Capture the cell that displays the provided text and extract its [X, Y] central coordinate. 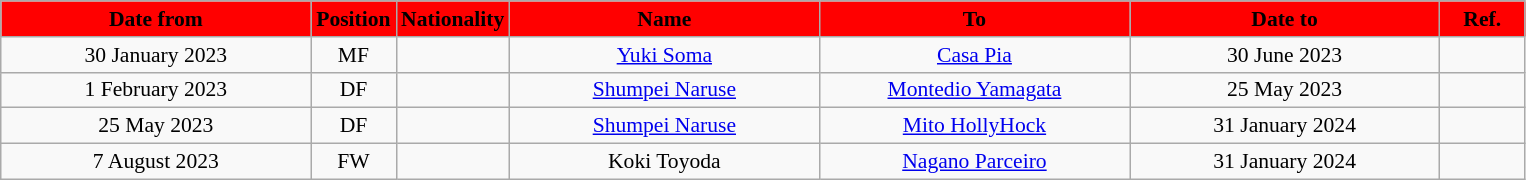
Yuki Soma [664, 55]
7 August 2023 [156, 162]
Casa Pia [974, 55]
To [974, 19]
Mito HollyHock [974, 126]
Nationality [452, 19]
Montedio Yamagata [974, 90]
Date to [1285, 19]
30 January 2023 [156, 55]
Nagano Parceiro [974, 162]
30 June 2023 [1285, 55]
Name [664, 19]
Ref. [1482, 19]
1 February 2023 [156, 90]
Date from [156, 19]
Position [354, 19]
MF [354, 55]
FW [354, 162]
Koki Toyoda [664, 162]
